From the cell containing the given text, extract its center point as (x, y) coordinate. 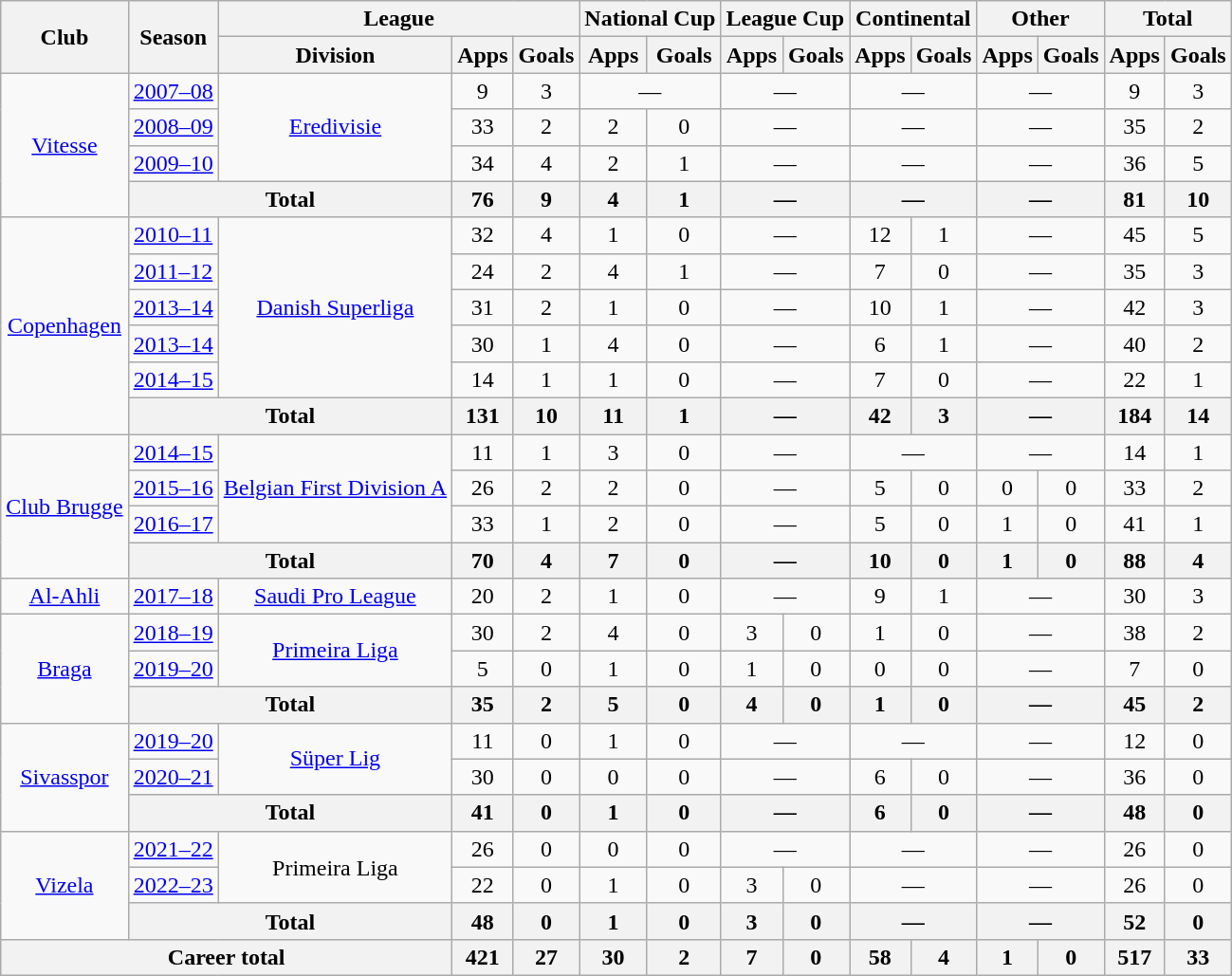
Danish Superliga (335, 307)
76 (483, 199)
Vizela (64, 885)
24 (483, 271)
Al-Ahli (64, 597)
Other (1040, 19)
Division (335, 55)
2008–09 (173, 127)
34 (483, 163)
88 (1134, 561)
Braga (64, 669)
2017–18 (173, 597)
2022–23 (173, 885)
38 (1134, 633)
Copenhagen (64, 325)
Belgian First Division A (335, 488)
40 (1134, 343)
20 (483, 597)
Saudi Pro League (335, 597)
Club (64, 37)
Club Brugge (64, 506)
2007–08 (173, 91)
421 (483, 957)
Sivasspor (64, 777)
2018–19 (173, 633)
Vitesse (64, 145)
2011–12 (173, 271)
2010–11 (173, 235)
National Cup (651, 19)
27 (546, 957)
Continental (913, 19)
League Cup (785, 19)
131 (483, 415)
32 (483, 235)
58 (880, 957)
81 (1134, 199)
2015–16 (173, 488)
517 (1134, 957)
70 (483, 561)
31 (483, 307)
2020–21 (173, 777)
52 (1134, 921)
League (398, 19)
2021–22 (173, 849)
Career total (227, 957)
Eredivisie (335, 127)
2009–10 (173, 163)
184 (1134, 415)
Süper Lig (335, 759)
2016–17 (173, 525)
Season (173, 37)
